Return the (X, Y) coordinate for the center point of the cell that contains the specified text.  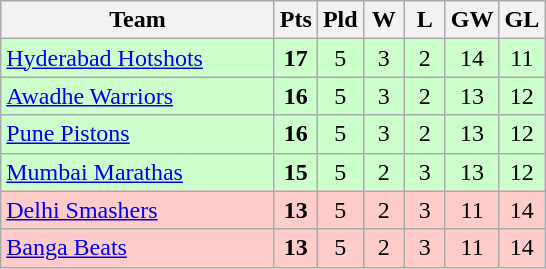
Team (138, 20)
Hyderabad Hotshots (138, 58)
Mumbai Marathas (138, 172)
15 (296, 172)
Delhi Smashers (138, 210)
17 (296, 58)
Pld (340, 20)
Pune Pistons (138, 134)
Awadhe Warriors (138, 96)
Pts (296, 20)
Banga Beats (138, 248)
GL (522, 20)
W (384, 20)
L (424, 20)
GW (472, 20)
